For the text-containing cell, return its midpoint in (X, Y) coordinate format. 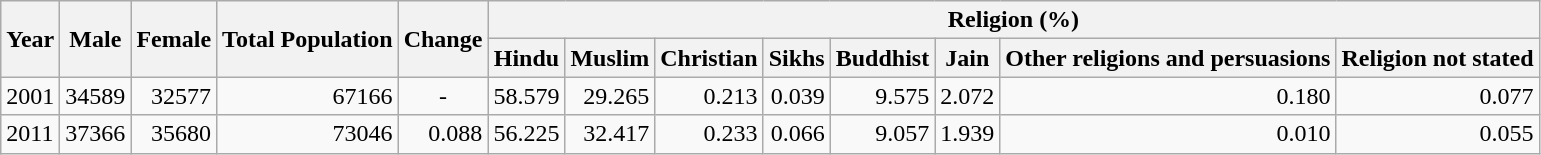
9.057 (882, 134)
67166 (308, 96)
Change (443, 39)
Muslim (610, 58)
29.265 (610, 96)
Hindu (526, 58)
2011 (30, 134)
Other religions and persuasions (1168, 58)
58.579 (526, 96)
Jain (968, 58)
32577 (174, 96)
0.039 (796, 96)
Female (174, 39)
0.088 (443, 134)
Total Population (308, 39)
Year (30, 39)
37366 (96, 134)
Sikhs (796, 58)
32.417 (610, 134)
73046 (308, 134)
35680 (174, 134)
Male (96, 39)
Buddhist (882, 58)
2001 (30, 96)
0.010 (1168, 134)
0.213 (709, 96)
0.055 (1438, 134)
9.575 (882, 96)
0.066 (796, 134)
0.233 (709, 134)
2.072 (968, 96)
Religion (%) (1014, 20)
- (443, 96)
0.180 (1168, 96)
Christian (709, 58)
0.077 (1438, 96)
1.939 (968, 134)
56.225 (526, 134)
34589 (96, 96)
Religion not stated (1438, 58)
